Locate the cell with the specified text and output its (x, y) center coordinate. 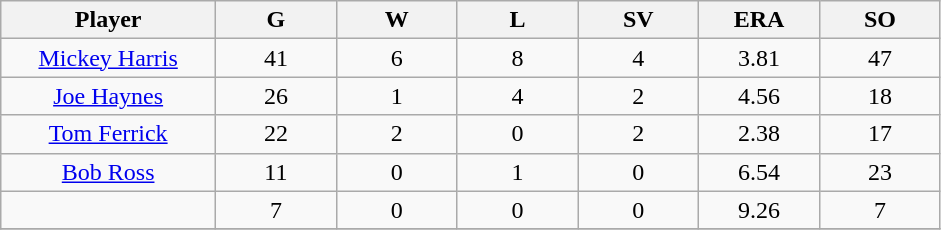
6 (396, 58)
23 (880, 172)
2.38 (760, 134)
Bob Ross (108, 172)
26 (276, 96)
47 (880, 58)
SO (880, 20)
SV (638, 20)
8 (518, 58)
L (518, 20)
Player (108, 20)
W (396, 20)
18 (880, 96)
6.54 (760, 172)
41 (276, 58)
Mickey Harris (108, 58)
17 (880, 134)
Tom Ferrick (108, 134)
4.56 (760, 96)
G (276, 20)
Joe Haynes (108, 96)
3.81 (760, 58)
ERA (760, 20)
11 (276, 172)
9.26 (760, 210)
22 (276, 134)
